Capture the cell that displays the provided text and extract its [X, Y] central coordinate. 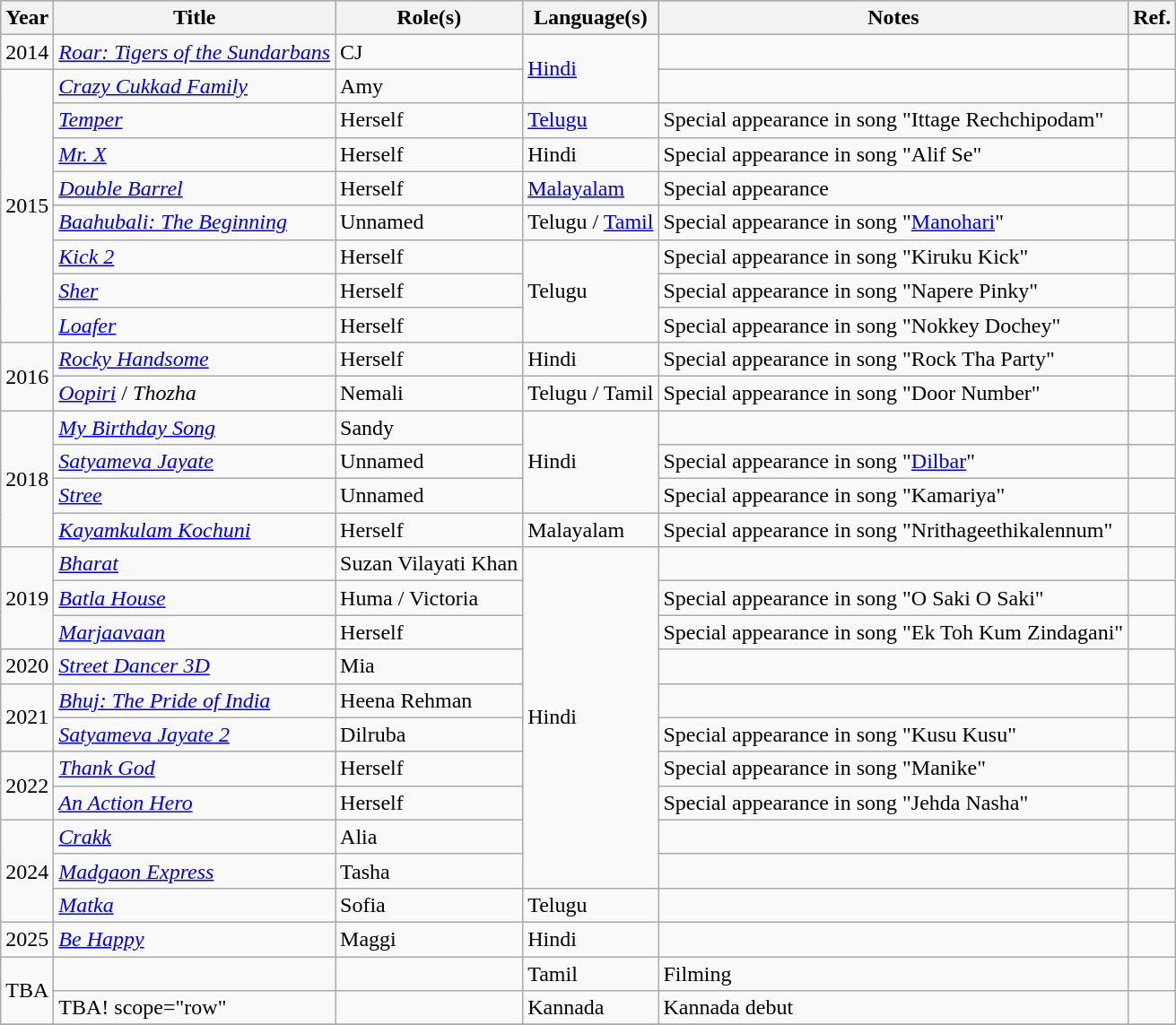
Crazy Cukkad Family [195, 86]
Special appearance in song "Manohari" [893, 222]
My Birthday Song [195, 428]
Title [195, 18]
Special appearance in song "Kamariya" [893, 496]
Double Barrel [195, 188]
Special appearance in song "Napere Pinky" [893, 291]
Bharat [195, 564]
2022 [27, 786]
Bhuj: The Pride of India [195, 700]
Amy [429, 86]
Special appearance in song "Rock Tha Party" [893, 359]
2025 [27, 939]
Matka [195, 905]
2014 [27, 52]
Kannada [590, 1008]
Sher [195, 291]
2020 [27, 666]
Language(s) [590, 18]
Tasha [429, 871]
Special appearance in song "Dilbar" [893, 462]
Special appearance in song "Nrithageethikalennum" [893, 530]
2016 [27, 376]
TBA [27, 990]
Dilruba [429, 734]
2015 [27, 205]
Temper [195, 120]
Crakk [195, 837]
Notes [893, 18]
Ref. [1152, 18]
Heena Rehman [429, 700]
Loafer [195, 325]
Special appearance in song "Ek Toh Kum Zindagani" [893, 632]
Special appearance in song "Door Number" [893, 393]
Special appearance in song "Kusu Kusu" [893, 734]
Mr. X [195, 154]
Satyameva Jayate 2 [195, 734]
An Action Hero [195, 803]
2019 [27, 598]
Sofia [429, 905]
Madgaon Express [195, 871]
Year [27, 18]
Batla House [195, 598]
Special appearance [893, 188]
Special appearance in song "Ittage Rechchipodam" [893, 120]
Thank God [195, 769]
Oopiri / Thozha [195, 393]
Kayamkulam Kochuni [195, 530]
Marjaavaan [195, 632]
2021 [27, 717]
Street Dancer 3D [195, 666]
Filming [893, 973]
CJ [429, 52]
Be Happy [195, 939]
Role(s) [429, 18]
Rocky Handsome [195, 359]
Stree [195, 496]
Special appearance in song "O Saki O Saki" [893, 598]
Maggi [429, 939]
Mia [429, 666]
2024 [27, 871]
Suzan Vilayati Khan [429, 564]
Tamil [590, 973]
Special appearance in song "Jehda Nasha" [893, 803]
Special appearance in song "Alif Se" [893, 154]
Kannada debut [893, 1008]
2018 [27, 479]
Kick 2 [195, 256]
Satyameva Jayate [195, 462]
Special appearance in song "Kiruku Kick" [893, 256]
Baahubali: The Beginning [195, 222]
Huma / Victoria [429, 598]
Roar: Tigers of the Sundarbans [195, 52]
Nemali [429, 393]
Special appearance in song "Manike" [893, 769]
Alia [429, 837]
Sandy [429, 428]
Special appearance in song "Nokkey Dochey" [893, 325]
TBA! scope="row" [195, 1008]
